Detect which cell encompasses the target text, then output its (X, Y) center coordinate. 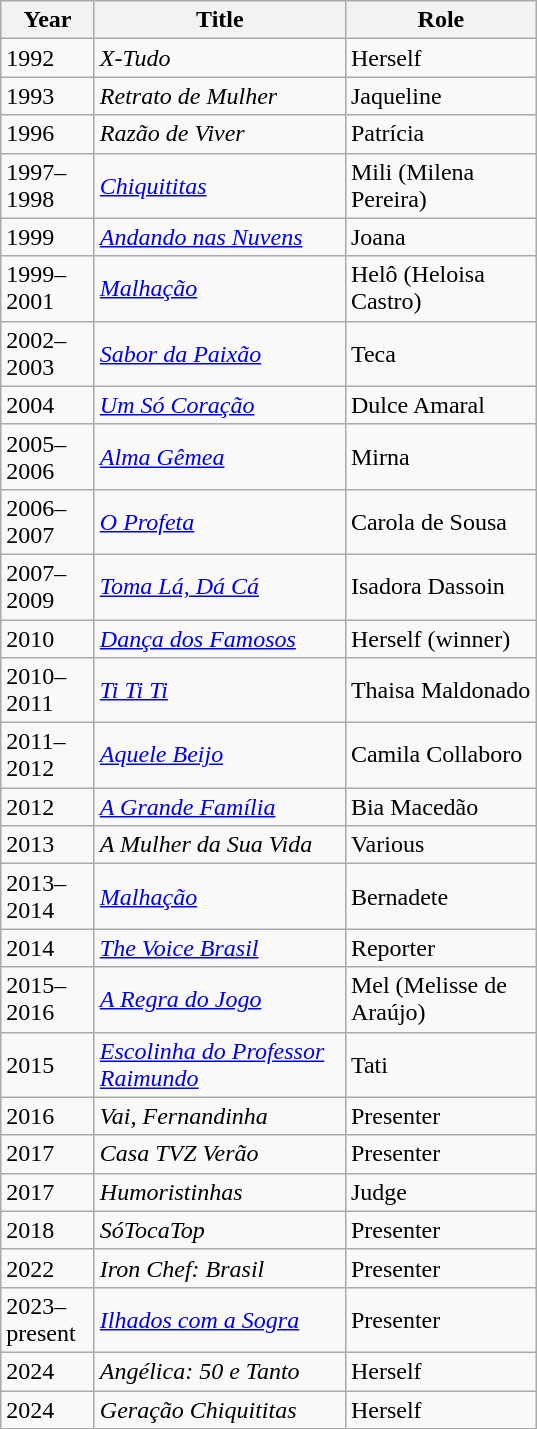
2015–2016 (48, 1000)
2013 (48, 845)
Carola de Sousa (440, 522)
Herself (winner) (440, 639)
Ti Ti Ti (220, 690)
1999–2001 (48, 288)
Andando nas Nuvens (220, 237)
O Profeta (220, 522)
Razão de Viver (220, 134)
A Regra do Jogo (220, 1000)
Toma Lá, Dá Cá (220, 586)
Angélica: 50 e Tanto (220, 1371)
Patrícia (440, 134)
Chiquititas (220, 186)
Tati (440, 1064)
1997–1998 (48, 186)
Helô (Heloisa Castro) (440, 288)
X-Tudo (220, 58)
Isadora Dassoin (440, 586)
Humoristinhas (220, 1192)
2022 (48, 1268)
2018 (48, 1230)
2014 (48, 948)
2015 (48, 1064)
2006–2007 (48, 522)
Year (48, 20)
1993 (48, 96)
2011–2012 (48, 756)
Escolinha do Professor Raimundo (220, 1064)
Bia Macedão (440, 807)
A Mulher da Sua Vida (220, 845)
2023–present (48, 1320)
Ilhados com a Sogra (220, 1320)
Dulce Amaral (440, 405)
2002–2003 (48, 354)
Casa TVZ Verão (220, 1154)
A Grande Família (220, 807)
Iron Chef: Brasil (220, 1268)
Mili (Milena Pereira) (440, 186)
Various (440, 845)
Bernadete (440, 896)
2010 (48, 639)
Thaisa Maldonado (440, 690)
2007–2009 (48, 586)
Joana (440, 237)
Mel (Melisse de Araújo) (440, 1000)
Mirna (440, 456)
2013–2014 (48, 896)
Sabor da Paixão (220, 354)
Teca (440, 354)
Um Só Coração (220, 405)
Title (220, 20)
Retrato de Mulher (220, 96)
Judge (440, 1192)
Geração Chiquititas (220, 1409)
2004 (48, 405)
Role (440, 20)
SóTocaTop (220, 1230)
Camila Collaboro (440, 756)
2005–2006 (48, 456)
The Voice Brasil (220, 948)
2012 (48, 807)
2010–2011 (48, 690)
Dança dos Famosos (220, 639)
1992 (48, 58)
Aquele Beijo (220, 756)
Reporter (440, 948)
1996 (48, 134)
1999 (48, 237)
Alma Gêmea (220, 456)
Jaqueline (440, 96)
Vai, Fernandinha (220, 1116)
2016 (48, 1116)
